Search for the cell housing the specified text and yield its [x, y] center coordinate. 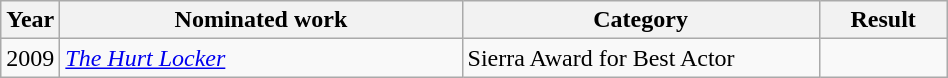
Sierra Award for Best Actor [640, 58]
Result [883, 20]
2009 [30, 58]
Year [30, 20]
The Hurt Locker [261, 58]
Nominated work [261, 20]
Category [640, 20]
